Find where the given text appears and provide that cell's center as (X, Y) coordinate. 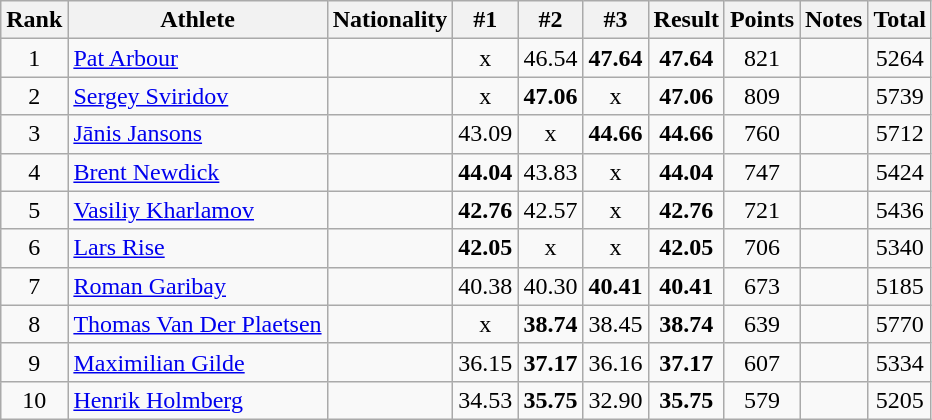
5424 (900, 172)
Nationality (390, 20)
5334 (900, 362)
706 (762, 248)
Lars Rise (198, 248)
43.83 (550, 172)
40.38 (486, 286)
#2 (550, 20)
42.57 (550, 210)
5 (34, 210)
43.09 (486, 134)
5264 (900, 58)
38.45 (616, 324)
Result (686, 20)
Vasiliy Kharlamov (198, 210)
32.90 (616, 400)
9 (34, 362)
Maximilian Gilde (198, 362)
46.54 (550, 58)
607 (762, 362)
Brent Newdick (198, 172)
5739 (900, 96)
Rank (34, 20)
Henrik Holmberg (198, 400)
Total (900, 20)
Sergey Sviridov (198, 96)
760 (762, 134)
4 (34, 172)
#1 (486, 20)
3 (34, 134)
36.16 (616, 362)
Notes (834, 20)
Pat Arbour (198, 58)
821 (762, 58)
Roman Garibay (198, 286)
5712 (900, 134)
5205 (900, 400)
747 (762, 172)
1 (34, 58)
Athlete (198, 20)
6 (34, 248)
5340 (900, 248)
673 (762, 286)
5436 (900, 210)
5185 (900, 286)
721 (762, 210)
10 (34, 400)
2 (34, 96)
7 (34, 286)
8 (34, 324)
40.30 (550, 286)
809 (762, 96)
Jānis Jansons (198, 134)
34.53 (486, 400)
639 (762, 324)
579 (762, 400)
36.15 (486, 362)
Thomas Van Der Plaetsen (198, 324)
Points (762, 20)
5770 (900, 324)
#3 (616, 20)
